Locate the cell with the specified text and output its [x, y] center coordinate. 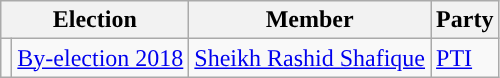
Sheikh Rashid Shafique [310, 58]
By-election 2018 [100, 58]
Member [310, 20]
Party [465, 20]
Election [95, 20]
PTI [465, 58]
